Provide the (X, Y) coordinate of the cell's center where the given text is located.  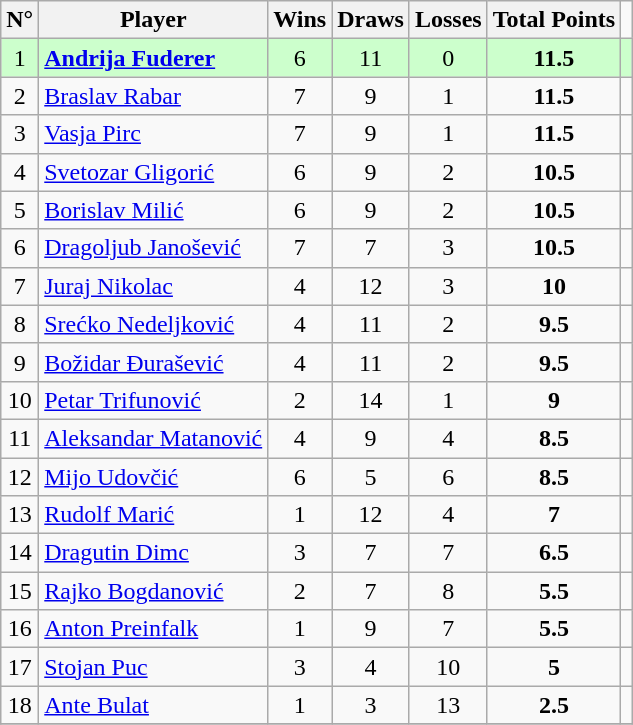
16 (20, 629)
Vasja Pirc (154, 134)
Stojan Puc (154, 667)
0 (448, 58)
Borislav Milić (154, 210)
Juraj Nikolac (154, 286)
15 (20, 591)
Petar Trifunović (154, 400)
Rajko Bogdanović (154, 591)
Dragoljub Janošević (154, 248)
6.5 (554, 553)
N° (20, 20)
Andrija Fuderer (154, 58)
17 (20, 667)
18 (20, 705)
Wins (300, 20)
Anton Preinfalk (154, 629)
Total Points (554, 20)
Rudolf Marić (154, 515)
Losses (448, 20)
Svetozar Gligorić (154, 172)
Ante Bulat (154, 705)
Player (154, 20)
Aleksandar Matanović (154, 438)
Braslav Rabar (154, 96)
Dragutin Dimc (154, 553)
Božidar Đurašević (154, 362)
2.5 (554, 705)
Srećko Nedeljković (154, 324)
Draws (371, 20)
Mijo Udovčić (154, 477)
